Scan for the cell matching the given text and deliver its (X, Y) coordinate at center. 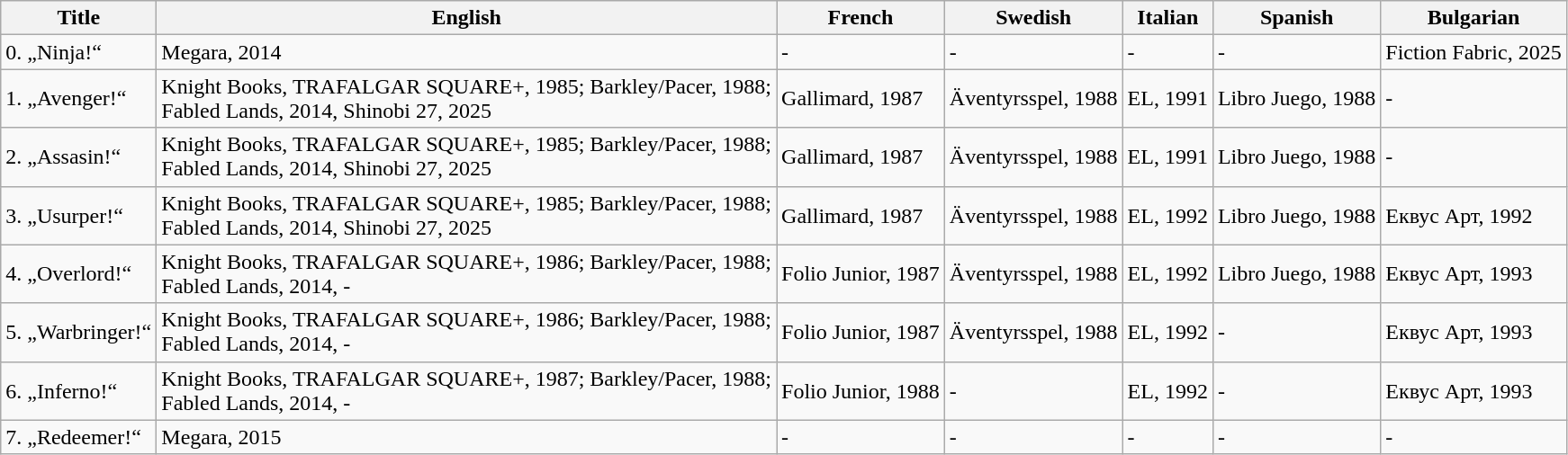
Bulgarian (1473, 18)
1. „Avenger!“ (79, 99)
7. „Redeemer!“ (79, 437)
English (466, 18)
French (861, 18)
Megara, 2014 (466, 52)
Italian (1167, 18)
6. „Inferno!“ (79, 390)
Knight Books, TRAFALGAR SQUARE+, 1987; Barkley/Pacer, 1988; Fabled Lands, 2014, - (466, 390)
Еквус Арт, 1992 (1473, 216)
2. „Assasin!“ (79, 156)
Swedish (1033, 18)
4. „Overlord!“ (79, 273)
0. „Ninja!“ (79, 52)
Folio Junior, 1988 (861, 390)
Megara, 2015 (466, 437)
5. „Warbringer!“ (79, 333)
Fiction Fabric, 2025 (1473, 52)
3. „Usurper!“ (79, 216)
Title (79, 18)
Spanish (1296, 18)
